Scan for the cell matching the given text and deliver its (X, Y) coordinate at center. 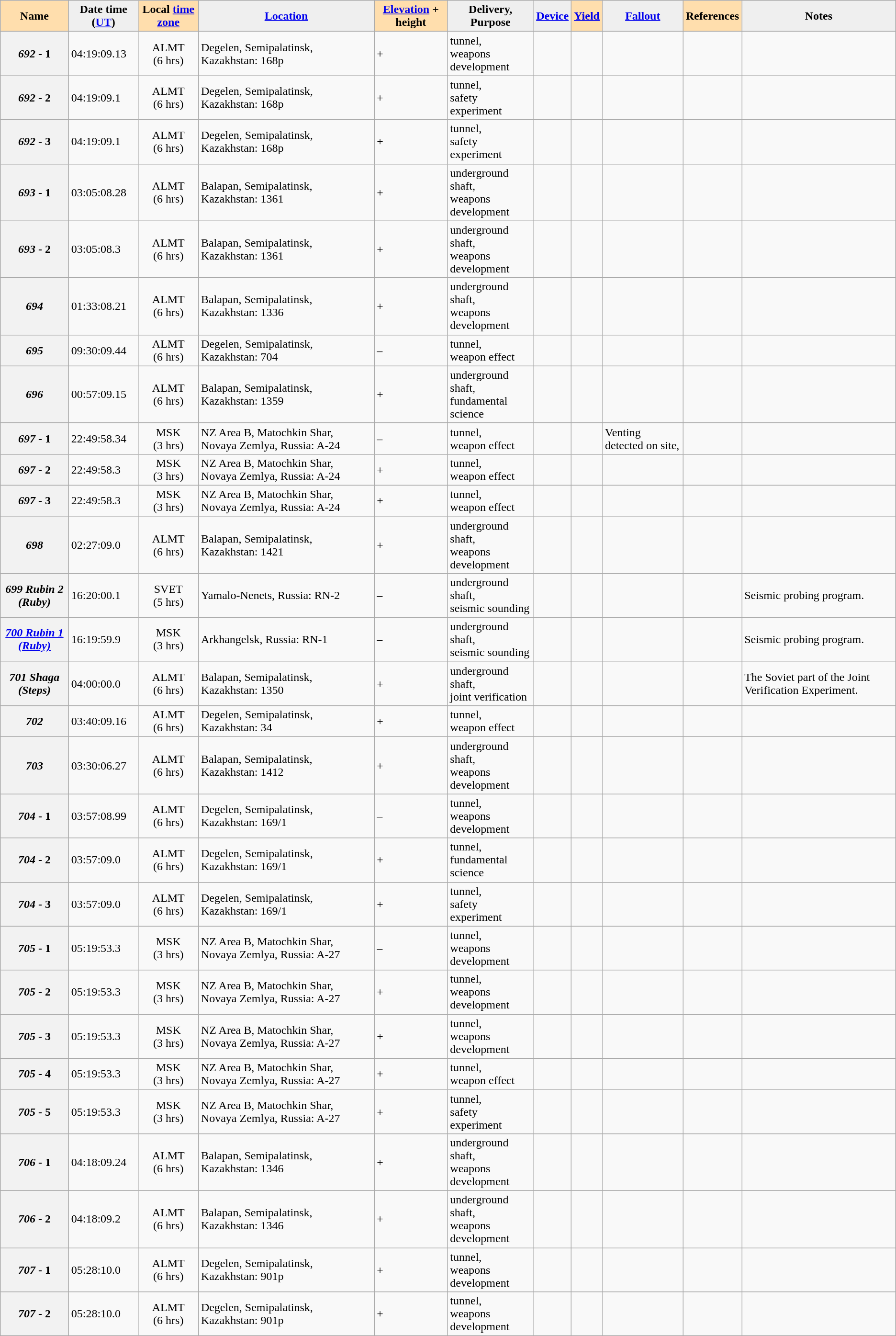
underground shaft,fundamental science (491, 395)
Balapan, Semipalatinsk, Kazakhstan: 1412 (286, 765)
SVET (5 hrs) (168, 596)
03:05:08.28 (103, 192)
706 - 1 (34, 1162)
00:57:09.15 (103, 395)
698 (34, 545)
705 - 4 (34, 1074)
706 - 2 (34, 1219)
Local time zone (168, 16)
707 - 2 (34, 1314)
697 - 1 (34, 439)
696 (34, 395)
Delivery, Purpose (491, 16)
705 - 1 (34, 948)
02:27:09.0 (103, 545)
700 Rubin 1 (Ruby) (34, 640)
Fallout (642, 16)
693 - 2 (34, 249)
694 (34, 306)
03:40:09.16 (103, 721)
22:49:58.34 (103, 439)
Balapan, Semipalatinsk, Kazakhstan: 1336 (286, 306)
707 - 1 (34, 1270)
705 - 3 (34, 1036)
Elevation + height (411, 16)
692 - 1 (34, 54)
702 (34, 721)
Location (286, 16)
Venting detected on site, (642, 439)
699 Rubin 2 (Ruby) (34, 596)
03:57:08.99 (103, 816)
Degelen, Semipalatinsk, Kazakhstan: 704 (286, 351)
tunnel,fundamental science (491, 860)
705 - 5 (34, 1111)
16:19:59.9 (103, 640)
04:18:09.2 (103, 1219)
692 - 2 (34, 98)
04:18:09.24 (103, 1162)
703 (34, 765)
701 Shaga (Steps) (34, 684)
01:33:08.21 (103, 306)
03:05:08.3 (103, 249)
692 - 3 (34, 142)
697 - 2 (34, 469)
695 (34, 351)
The Soviet part of the Joint Verification Experiment. (819, 684)
underground shaft,joint verification (491, 684)
Arkhangelsk, Russia: RN-1 (286, 640)
Name (34, 16)
Balapan, Semipalatinsk, Kazakhstan: 1421 (286, 545)
697 - 3 (34, 501)
03:30:06.27 (103, 765)
705 - 2 (34, 992)
Yamalo-Nenets, Russia: RN-2 (286, 596)
16:20:00.1 (103, 596)
704 - 1 (34, 816)
704 - 3 (34, 904)
04:19:09.13 (103, 54)
04:00:00.0 (103, 684)
Balapan, Semipalatinsk, Kazakhstan: 1359 (286, 395)
704 - 2 (34, 860)
693 - 1 (34, 192)
Device (552, 16)
Yield (587, 16)
Date time (UT) (103, 16)
Balapan, Semipalatinsk, Kazakhstan: 1350 (286, 684)
Degelen, Semipalatinsk, Kazakhstan: 34 (286, 721)
Notes (819, 16)
References (712, 16)
09:30:09.44 (103, 351)
